From the cell containing the given text, extract its center point as [X, Y] coordinate. 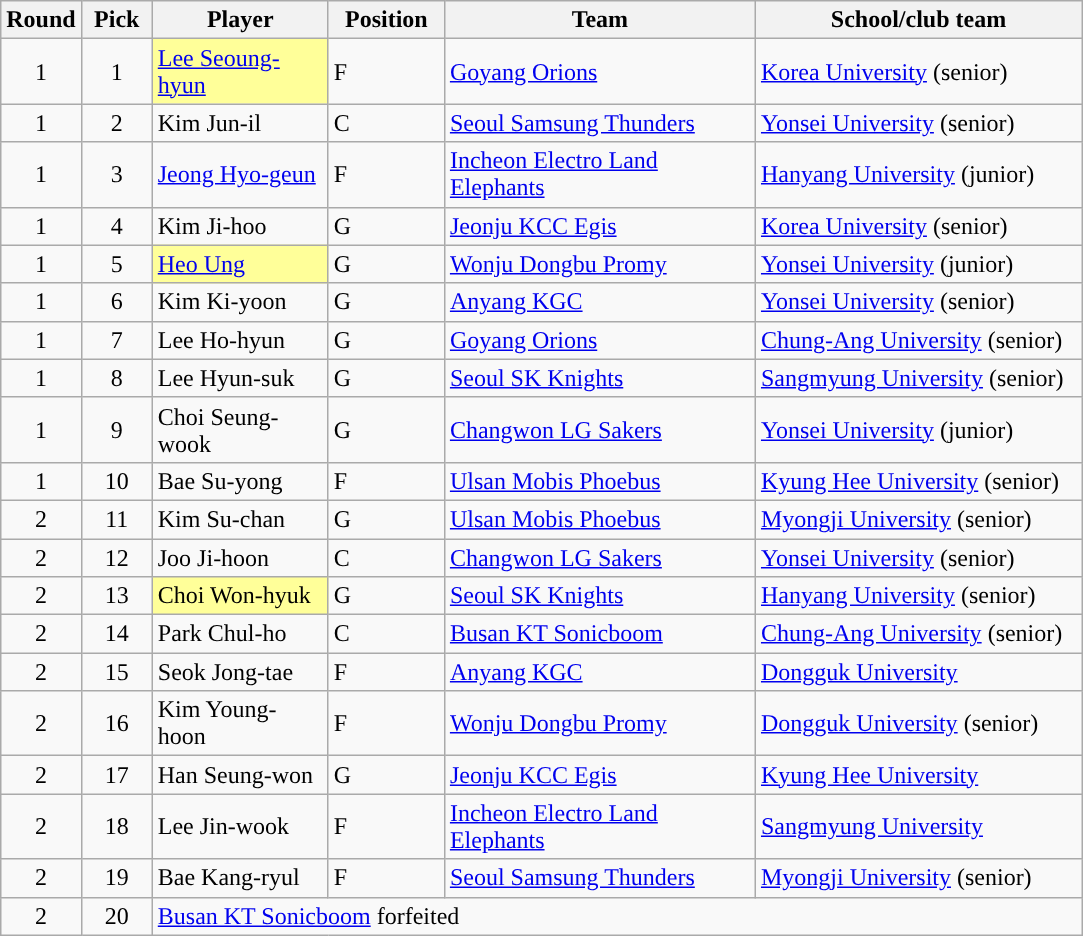
18 [116, 826]
Park Chul-ho [240, 634]
Kim Jun-il [240, 123]
Pick [116, 20]
16 [116, 724]
Kim Su-chan [240, 519]
Han Seung-won [240, 775]
9 [116, 430]
14 [116, 634]
15 [116, 672]
Position [386, 20]
19 [116, 878]
Seok Jong-tae [240, 672]
12 [116, 557]
13 [116, 596]
20 [116, 916]
Lee Ho-hyun [240, 340]
Dongguk University (senior) [918, 724]
Kim Ji-hoo [240, 226]
7 [116, 340]
Busan KT Sonicboom [600, 634]
8 [116, 378]
Bae Kang-ryul [240, 878]
Kim Ki-yoon [240, 302]
17 [116, 775]
Round [41, 20]
6 [116, 302]
5 [116, 264]
Dongguk University [918, 672]
Lee Hyun-suk [240, 378]
Kim Young-hoon [240, 724]
Hanyang University (senior) [918, 596]
Jeong Hyo-geun [240, 174]
Sangmyung University [918, 826]
Busan KT Sonicboom forfeited [616, 916]
Lee Jin-wook [240, 826]
Hanyang University (junior) [918, 174]
11 [116, 519]
School/club team [918, 20]
Player [240, 20]
Kyung Hee University [918, 775]
Bae Su-yong [240, 481]
3 [116, 174]
10 [116, 481]
Team [600, 20]
Joo Ji-hoon [240, 557]
Kyung Hee University (senior) [918, 481]
4 [116, 226]
Sangmyung University (senior) [918, 378]
Lee Seoung-hyun [240, 72]
Choi Won-hyuk [240, 596]
Heo Ung [240, 264]
Choi Seung-wook [240, 430]
